From the cell containing the given text, extract its center point as (x, y) coordinate. 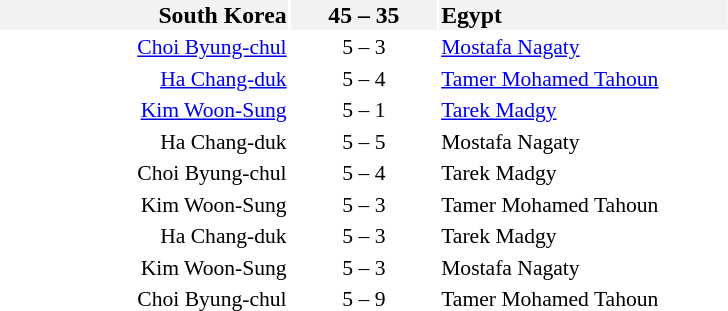
5 – 5 (364, 142)
Egypt (584, 15)
45 – 35 (364, 15)
5 – 1 (364, 110)
South Korea (144, 15)
